Output the [X, Y] coordinate of the center of the cell containing the given text.  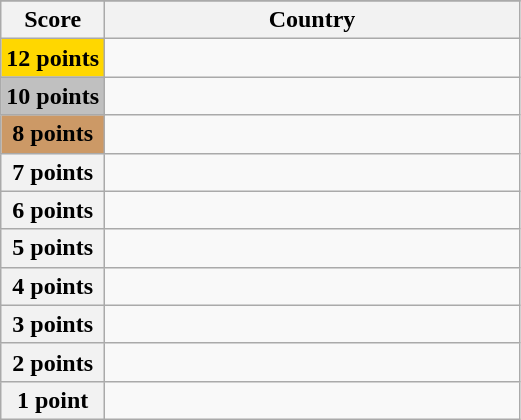
7 points [53, 172]
12 points [53, 58]
10 points [53, 96]
8 points [53, 134]
Score [53, 20]
1 point [53, 400]
5 points [53, 248]
3 points [53, 324]
6 points [53, 210]
4 points [53, 286]
Country [312, 20]
2 points [53, 362]
